Detect which cell encompasses the target text, then output its (x, y) center coordinate. 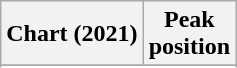
Peakposition (189, 34)
Chart (2021) (72, 34)
